Provide the [x, y] coordinate of the cell's center where the given text is located.  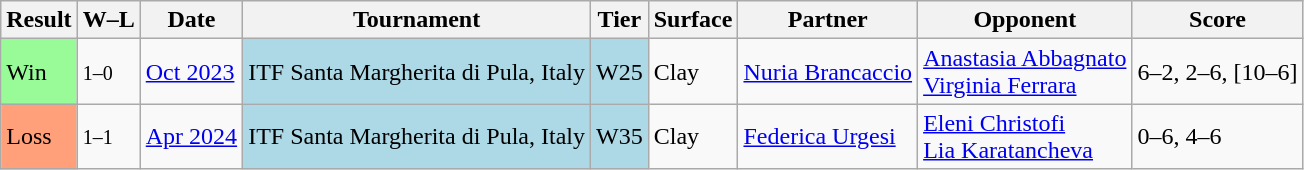
Score [1218, 20]
Apr 2024 [191, 136]
6–2, 2–6, [10–6] [1218, 72]
W25 [620, 72]
1–1 [108, 136]
0–6, 4–6 [1218, 136]
W–L [108, 20]
Tournament [417, 20]
Date [191, 20]
Tier [620, 20]
Oct 2023 [191, 72]
Partner [828, 20]
Win [39, 72]
Loss [39, 136]
Anastasia Abbagnato Virginia Ferrara [1025, 72]
1–0 [108, 72]
Nuria Brancaccio [828, 72]
Federica Urgesi [828, 136]
Result [39, 20]
Opponent [1025, 20]
Eleni Christofi Lia Karatancheva [1025, 136]
W35 [620, 136]
Surface [693, 20]
